Return (x, y) of the center of cell containing provided text 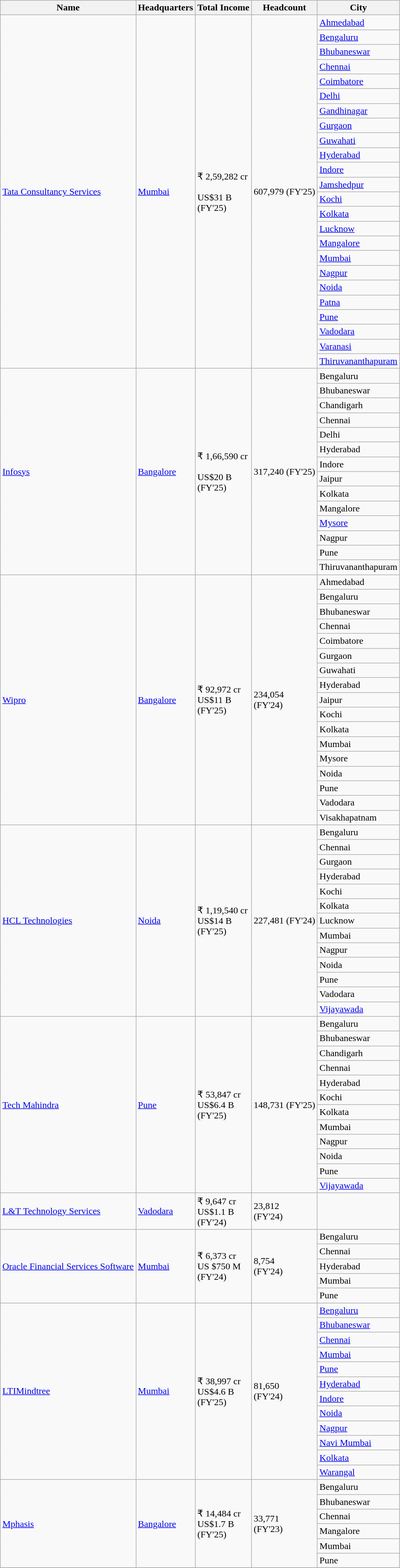
Headquarters (166, 8)
LTIMindtree (68, 1391)
HCL Technologies (68, 921)
City (358, 8)
Headcount (284, 8)
23,812(FY'24) (284, 1211)
Name (68, 8)
607,979 (FY'25) (284, 192)
317,240 (FY'25) (284, 471)
Patna (358, 302)
Infosys (68, 471)
Mphasis (68, 1524)
₹ 9,647 cr US$1.1 B (FY'24) (224, 1211)
₹ 92,972 cr US$11 B (FY'25) (224, 699)
₹ 14,484 cr US$1.7 B (FY'25) (224, 1524)
Varanasi (358, 346)
234,054(FY'24) (284, 699)
₹ 38,997 cr US$4.6 B (FY'25) (224, 1391)
Warangal (358, 1472)
L&T Technology Services (68, 1211)
81,650(FY'24) (284, 1391)
227,481 (FY'24) (284, 921)
Jamshedpur (358, 185)
33,771(FY'23) (284, 1524)
₹ 2,59,282 cr US$31 B (FY'25) (224, 192)
₹ 6,373 cr US $750 M (FY'24) (224, 1266)
Oracle Financial Services Software (68, 1266)
₹ 53,847 cr US$6.4 B (FY'25) (224, 1105)
8,754(FY'24) (284, 1266)
Tech Mahindra (68, 1105)
Gandhinagar (358, 111)
₹ 1,66,590 cr US$20 B (FY'25) (224, 471)
Navi Mumbai (358, 1443)
Total Income (224, 8)
₹ 1,19,540 cr US$14 B (FY'25) (224, 921)
148,731 (FY'25) (284, 1105)
Tata Consultancy Services (68, 192)
Visakhapatnam (358, 817)
Wipro (68, 699)
